Return (X, Y) of the center of cell containing provided text 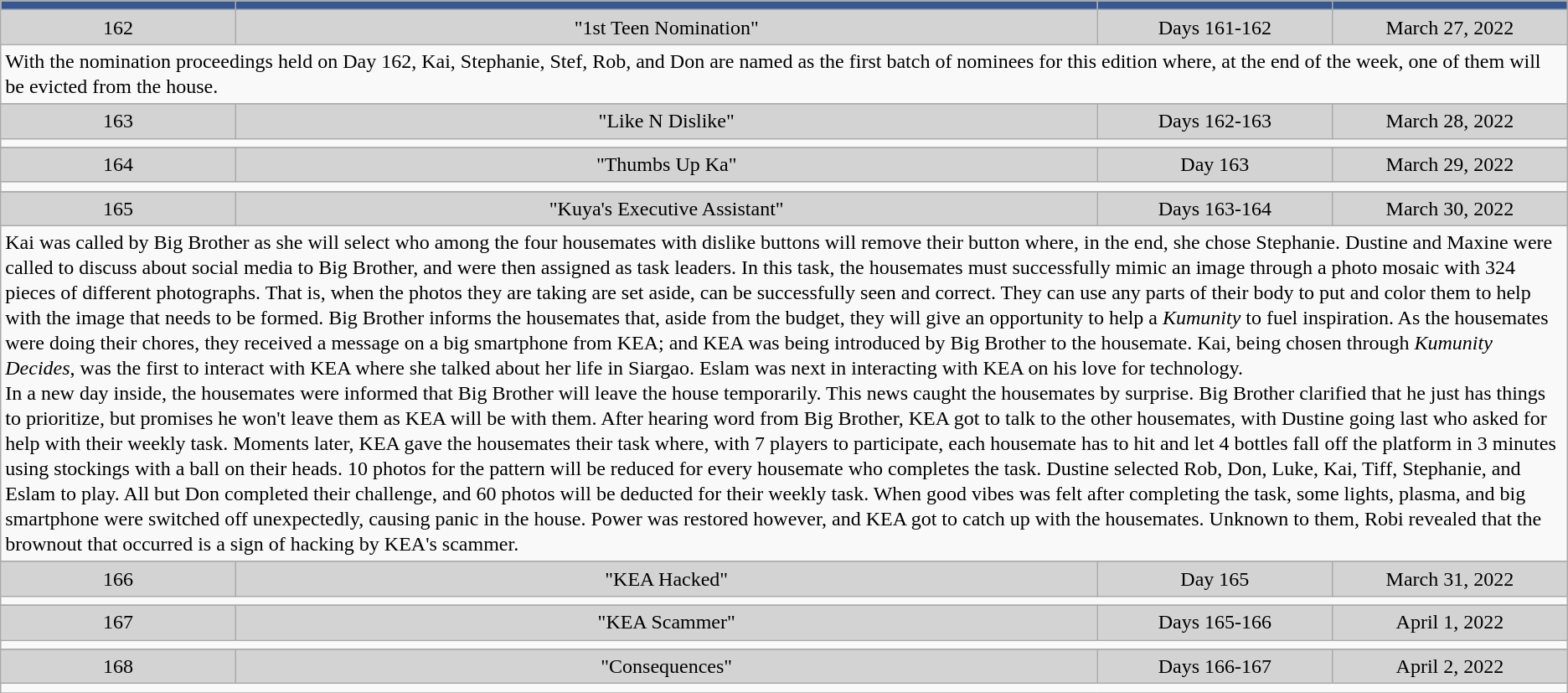
"Like N Dislike" (667, 121)
April 2, 2022 (1451, 667)
"KEA Hacked" (667, 578)
Days 161-162 (1215, 27)
March 29, 2022 (1451, 164)
"KEA Scammer" (667, 622)
April 1, 2022 (1451, 622)
March 31, 2022 (1451, 578)
Days 165-166 (1215, 622)
165 (119, 208)
"1st Teen Nomination" (667, 27)
Days 163-164 (1215, 208)
March 28, 2022 (1451, 121)
Days 166-167 (1215, 667)
166 (119, 578)
Day 165 (1215, 578)
Days 162-163 (1215, 121)
168 (119, 667)
162 (119, 27)
164 (119, 164)
"Consequences" (667, 667)
Day 163 (1215, 164)
March 27, 2022 (1451, 27)
March 30, 2022 (1451, 208)
"Thumbs Up Ka" (667, 164)
167 (119, 622)
"Kuya's Executive Assistant" (667, 208)
163 (119, 121)
